Locate the cell with the specified text and output its (X, Y) center coordinate. 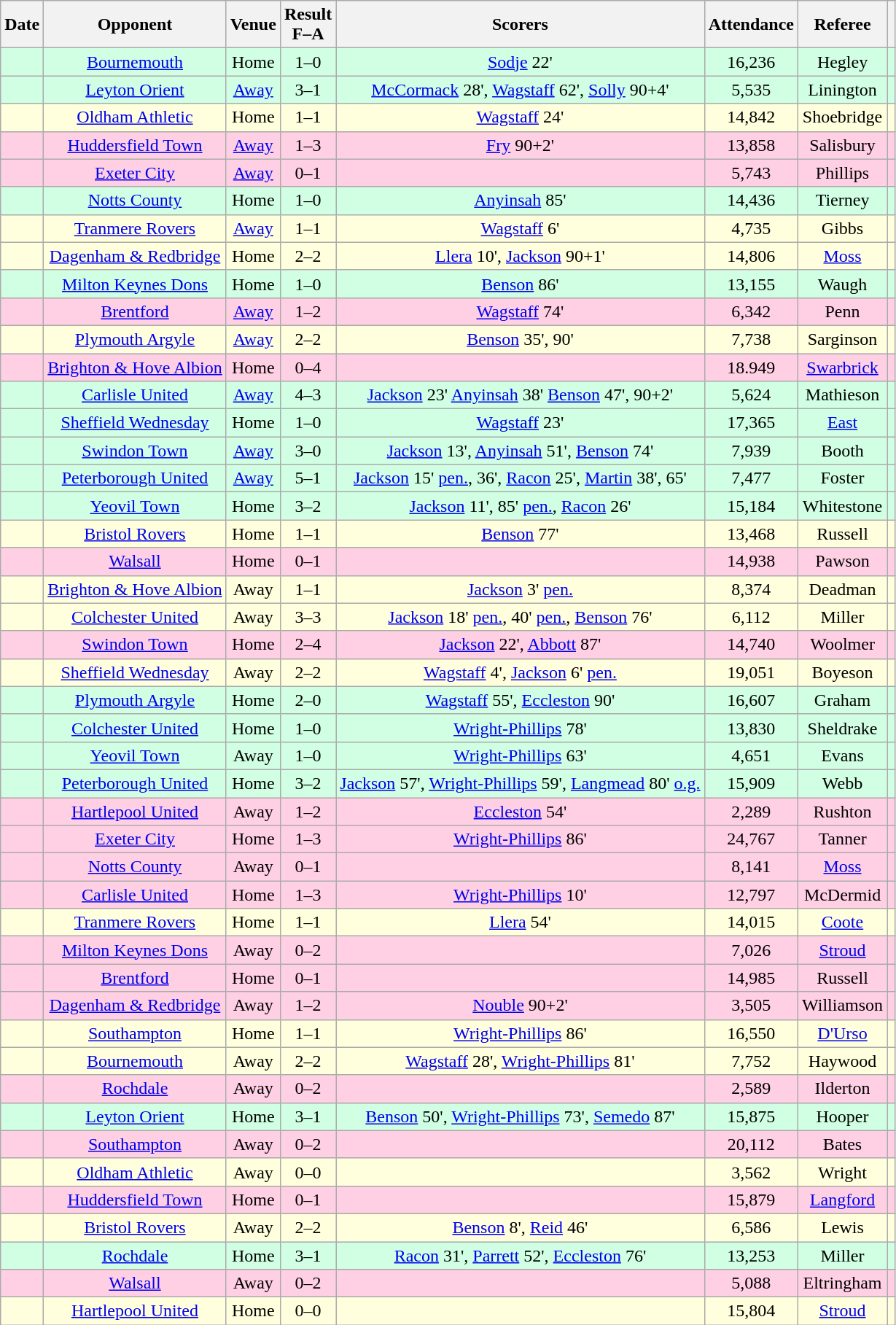
Jackson 11', 85' pen., Racon 26' (521, 506)
Racon 31', Parrett 52', Eccleston 76' (521, 1255)
Tierney (842, 201)
Tanner (842, 839)
16,550 (751, 1033)
Haywood (842, 1061)
Eltringham (842, 1283)
13,468 (751, 534)
Llera 54' (521, 922)
17,365 (751, 423)
2–0 (308, 700)
3,562 (751, 1172)
Jackson 57', Wright-Phillips 59', Langmead 80' o.g. (521, 783)
14,842 (751, 117)
16,607 (751, 700)
4,651 (751, 755)
Salisbury (842, 145)
7,026 (751, 950)
Referee (842, 25)
Bates (842, 1144)
Wagstaff 4', Jackson 6' pen. (521, 672)
Jackson 15' pen., 36', Racon 25', Martin 38', 65' (521, 478)
Benson 35', 90' (521, 339)
Sheldrake (842, 728)
Coote (842, 922)
Jackson 13', Anyinsah 51', Benson 74' (521, 451)
5,088 (751, 1283)
Deadman (842, 589)
East (842, 423)
7,939 (751, 451)
Boyeson (842, 672)
Jackson 23' Anyinsah 38' Benson 47', 90+2' (521, 395)
Webb (842, 783)
4,735 (751, 228)
Shoebridge (842, 117)
4–3 (308, 395)
5,535 (751, 90)
Langford (842, 1200)
Opponent (135, 25)
Waugh (842, 284)
Wagstaff 6' (521, 228)
Scorers (521, 25)
Penn (842, 311)
3–3 (308, 617)
Benson 77' (521, 534)
Sarginson (842, 339)
2,289 (751, 812)
15,879 (751, 1200)
Swarbrick (842, 367)
Jackson 3' pen. (521, 589)
Lewis (842, 1227)
13,830 (751, 728)
Hegley (842, 62)
2,589 (751, 1089)
Wagstaff 28', Wright-Phillips 81' (521, 1061)
Benson 8', Reid 46' (521, 1227)
15,909 (751, 783)
Fry 90+2' (521, 145)
Wright (842, 1172)
8,374 (751, 589)
15,804 (751, 1311)
Hooper (842, 1116)
13,858 (751, 145)
16,236 (751, 62)
Wagstaff 23' (521, 423)
7,477 (751, 478)
2–4 (308, 645)
Date (22, 25)
Anyinsah 85' (521, 201)
Ilderton (842, 1089)
Benson 50', Wright-Phillips 73', Semedo 87' (521, 1116)
Linington (842, 90)
Mathieson (842, 395)
6,342 (751, 311)
Sodje 22' (521, 62)
Wagstaff 74' (521, 311)
12,797 (751, 895)
Wright-Phillips 78' (521, 728)
Jackson 18' pen., 40' pen., Benson 76' (521, 617)
6,586 (751, 1227)
Rushton (842, 812)
6,112 (751, 617)
0–4 (308, 367)
14,436 (751, 201)
20,112 (751, 1144)
Wagstaff 55', Eccleston 90' (521, 700)
5–1 (308, 478)
Gibbs (842, 228)
5,624 (751, 395)
19,051 (751, 672)
3,505 (751, 1006)
Benson 86' (521, 284)
Wagstaff 24' (521, 117)
7,752 (751, 1061)
Venue (253, 25)
Graham (842, 700)
D'Urso (842, 1033)
15,875 (751, 1116)
Foster (842, 478)
14,015 (751, 922)
Williamson (842, 1006)
Llera 10', Jackson 90+1' (521, 256)
Pawson (842, 562)
14,806 (751, 256)
14,938 (751, 562)
ResultF–A (308, 25)
McDermid (842, 895)
14,985 (751, 978)
24,767 (751, 839)
Attendance (751, 25)
Phillips (842, 173)
Eccleston 54' (521, 812)
Jackson 22', Abbott 87' (521, 645)
Booth (842, 451)
15,184 (751, 506)
5,743 (751, 173)
14,740 (751, 645)
18.949 (751, 367)
13,155 (751, 284)
7,738 (751, 339)
Wright-Phillips 10' (521, 895)
13,253 (751, 1255)
8,141 (751, 867)
Evans (842, 755)
Woolmer (842, 645)
Nouble 90+2' (521, 1006)
McCormack 28', Wagstaff 62', Solly 90+4' (521, 90)
Wright-Phillips 63' (521, 755)
Whitestone (842, 506)
3–0 (308, 451)
